Find where the given text appears and provide that cell's center as [X, Y] coordinate. 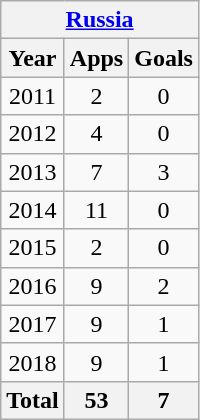
2013 [33, 172]
2015 [33, 248]
2016 [33, 286]
Russia [100, 20]
Total [33, 400]
Year [33, 58]
Goals [164, 58]
2017 [33, 324]
2011 [33, 96]
4 [96, 134]
3 [164, 172]
2014 [33, 210]
Apps [96, 58]
11 [96, 210]
53 [96, 400]
2018 [33, 362]
2012 [33, 134]
